Provide the (x, y) coordinate of the cell's center where the given text is located.  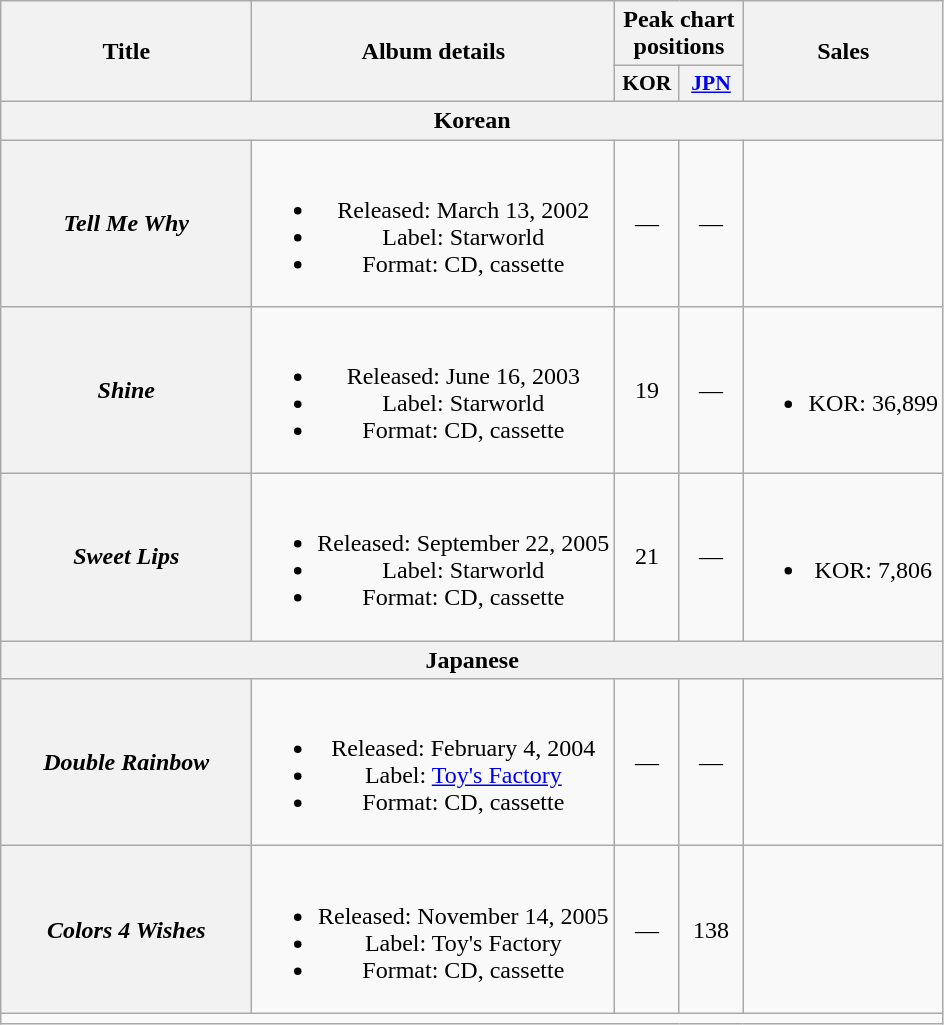
Sweet Lips (126, 558)
19 (647, 390)
JPN (711, 84)
Album details (434, 52)
Peak chart positions (679, 34)
138 (711, 930)
21 (647, 558)
Shine (126, 390)
Released: March 13, 2002Label: StarworldFormat: CD, cassette (434, 224)
Released: November 14, 2005Label: Toy's FactoryFormat: CD, cassette (434, 930)
KOR: 7,806 (843, 558)
Sales (843, 52)
Released: September 22, 2005Label: StarworldFormat: CD, cassette (434, 558)
Released: February 4, 2004Label: Toy's FactoryFormat: CD, cassette (434, 762)
Double Rainbow (126, 762)
Japanese (472, 660)
Title (126, 52)
Korean (472, 120)
Tell Me Why (126, 224)
Released: June 16, 2003Label: StarworldFormat: CD, cassette (434, 390)
Colors 4 Wishes (126, 930)
KOR (647, 84)
KOR: 36,899 (843, 390)
